From the cell containing the given text, extract its center point as (x, y) coordinate. 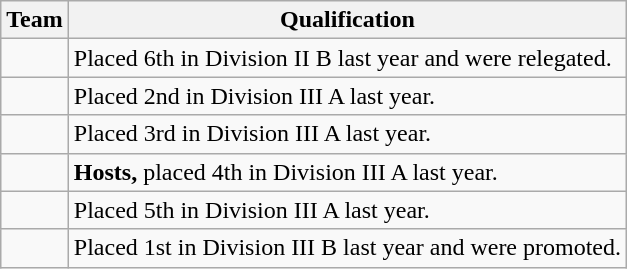
Team (35, 20)
Placed 1st in Division III B last year and were promoted. (347, 248)
Placed 3rd in Division III A last year. (347, 134)
Placed 6th in Division II B last year and were relegated. (347, 58)
Qualification (347, 20)
Hosts, placed 4th in Division III A last year. (347, 172)
Placed 2nd in Division III A last year. (347, 96)
Placed 5th in Division III A last year. (347, 210)
